For the text-containing cell, return its midpoint in [x, y] coordinate format. 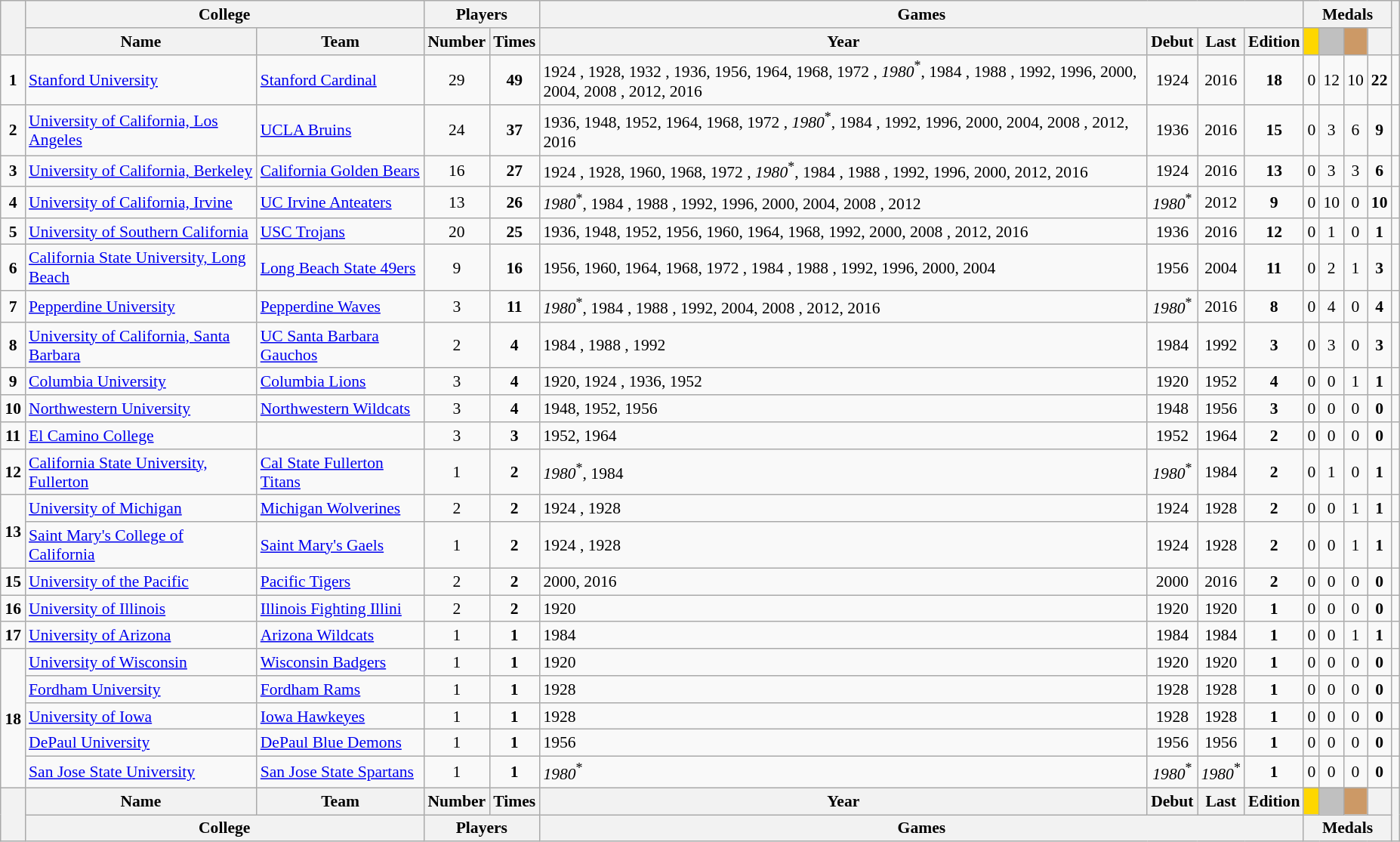
29 [456, 80]
Northwestern University [140, 409]
University of California, Los Angeles [140, 130]
1948 [1172, 409]
University of California, Irvine [140, 202]
Illinois Fighting Illini [341, 609]
Iowa Hawkeyes [341, 717]
DePaul University [140, 743]
San Jose State University [140, 772]
UC Irvine Anteaters [341, 202]
Wisconsin Badgers [341, 662]
1924 , 1928, 1960, 1968, 1972 , 1980*, 1984 , 1988 , 1992, 1996, 2000, 2012, 2016 [843, 171]
49 [514, 80]
1980*, 1984 , 1988 , 1992, 1996, 2000, 2004, 2008 , 2012 [843, 202]
Pacific Tigers [341, 582]
1952, 1964 [843, 436]
Saint Mary's Gaels [341, 545]
Long Beach State 49ers [341, 267]
1936, 1948, 1952, 1964, 1968, 1972 , 1980*, 1984 , 1992, 1996, 2000, 2004, 2008 , 2012, 2016 [843, 130]
University of the Pacific [140, 582]
Fordham Rams [341, 689]
27 [514, 171]
USC Trojans [341, 232]
1980*, 1984 [843, 473]
University of Iowa [140, 717]
1920, 1924 , 1936, 1952 [843, 382]
University of Arizona [140, 636]
Michigan Wolverines [341, 509]
Stanford University [140, 80]
Northwestern Wildcats [341, 409]
2012 [1221, 202]
University of Michigan [140, 509]
Columbia Lions [341, 382]
University of Wisconsin [140, 662]
2000, 2016 [843, 582]
5 [13, 232]
20 [456, 232]
17 [13, 636]
1948, 1952, 1956 [843, 409]
1924 , 1928, 1932 , 1936, 1956, 1964, 1968, 1972 , 1980*, 1984 , 1988 , 1992, 1996, 2000, 2004, 2008 , 2012, 2016 [843, 80]
El Camino College [140, 436]
Pepperdine Waves [341, 307]
2000 [1172, 582]
Cal State Fullerton Titans [341, 473]
1984 , 1988 , 1992 [843, 346]
DePaul Blue Demons [341, 743]
24 [456, 130]
Columbia University [140, 382]
1964 [1221, 436]
UC Santa Barbara Gauchos [341, 346]
1980*, 1984 , 1988 , 1992, 2004, 2008 , 2012, 2016 [843, 307]
University of Illinois [140, 609]
1956, 1960, 1964, 1968, 1972 , 1984 , 1988 , 1992, 1996, 2000, 2004 [843, 267]
1936, 1948, 1952, 1956, 1960, 1964, 1968, 1992, 2000, 2008 , 2012, 2016 [843, 232]
Stanford Cardinal [341, 80]
California State University, Fullerton [140, 473]
University of Southern California [140, 232]
San Jose State Spartans [341, 772]
Fordham University [140, 689]
California Golden Bears [341, 171]
7 [13, 307]
Saint Mary's College of California [140, 545]
California State University, Long Beach [140, 267]
University of California, Berkeley [140, 171]
1992 [1221, 346]
37 [514, 130]
26 [514, 202]
Pepperdine University [140, 307]
25 [514, 232]
University of California, Santa Barbara [140, 346]
2004 [1221, 267]
Arizona Wildcats [341, 636]
22 [1380, 80]
UCLA Bruins [341, 130]
